Locate the cell with the specified text and output its (x, y) center coordinate. 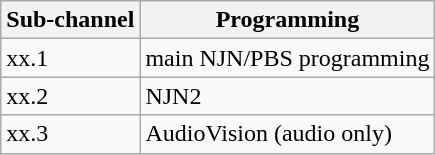
AudioVision (audio only) (288, 134)
Sub-channel (70, 20)
xx.3 (70, 134)
Programming (288, 20)
main NJN/PBS programming (288, 58)
xx.1 (70, 58)
NJN2 (288, 96)
xx.2 (70, 96)
